Output the (x, y) coordinate of the center of the cell containing the given text.  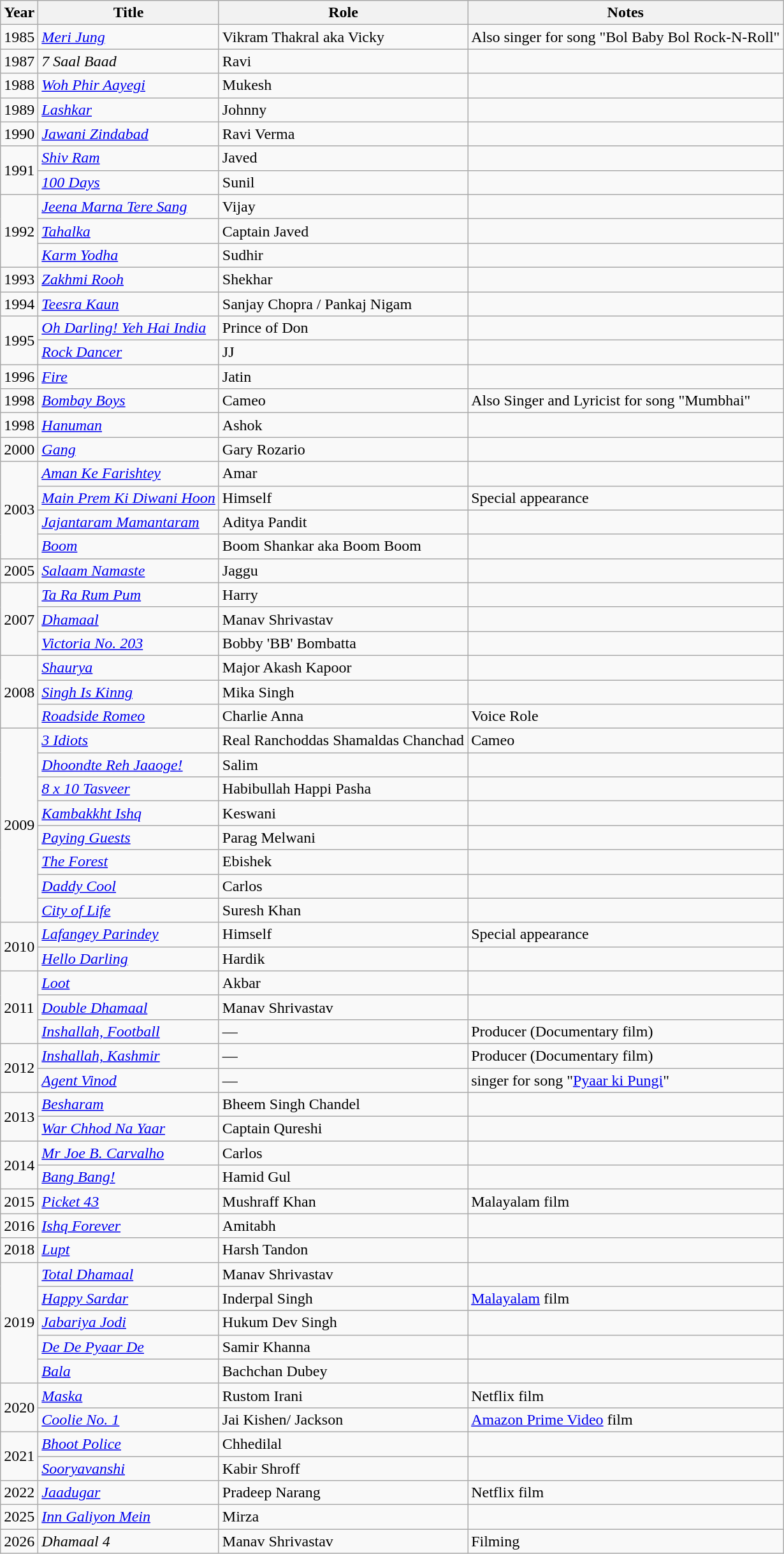
Sooryavanshi (129, 1468)
1991 (19, 170)
Tahalka (129, 231)
Akbar (343, 983)
2000 (19, 449)
Jaadugar (129, 1493)
Teesra Kaun (129, 304)
100 Days (129, 182)
Sanjay Chopra / Pankaj Nigam (343, 304)
1994 (19, 304)
Hamid Gul (343, 1177)
Singh Is Kinng (129, 692)
Inshallah, Football (129, 1031)
1995 (19, 340)
Boom (129, 546)
Jai Kishen/ Jackson (343, 1420)
Habibullah Happi Pasha (343, 789)
2018 (19, 1250)
Kambakkht Ishq (129, 813)
Ebishek (343, 862)
2011 (19, 1007)
Ravi Verma (343, 134)
2020 (19, 1407)
Harsh Tandon (343, 1250)
The Forest (129, 862)
Bala (129, 1371)
JJ (343, 352)
1993 (19, 279)
Oh Darling! Yeh Hai India (129, 328)
Chhedilal (343, 1444)
1990 (19, 134)
Captain Javed (343, 231)
Double Dhamaal (129, 1007)
Karm Yodha (129, 255)
Shekhar (343, 279)
7 Saal Baad (129, 61)
Maska (129, 1395)
Harry (343, 595)
Title (129, 13)
Sunil (343, 182)
City of Life (129, 910)
Coolie No. 1 (129, 1420)
Bachchan Dubey (343, 1371)
Hardik (343, 959)
1987 (19, 61)
Parag Melwani (343, 838)
Zakhmi Rooh (129, 279)
Inn Galiyon Mein (129, 1517)
Also singer for song "Bol Baby Bol Rock-N-Roll" (626, 37)
Boom Shankar aka Boom Boom (343, 546)
Kabir Shroff (343, 1468)
Year (19, 13)
1985 (19, 37)
Mr Joe B. Carvalho (129, 1153)
2010 (19, 947)
Jabariya Jodi (129, 1323)
Total Dhamaal (129, 1274)
2026 (19, 1541)
8 x 10 Tasveer (129, 789)
War Chhod Na Yaar (129, 1129)
2015 (19, 1202)
Lafangey Parindey (129, 934)
Bhoot Police (129, 1444)
Paying Guests (129, 838)
Bheem Singh Chandel (343, 1105)
Dhamaal (129, 619)
Woh Phir Aayegi (129, 85)
Real Ranchoddas Shamaldas Chanchad (343, 741)
Javed (343, 158)
Main Prem Ki Diwani Hoon (129, 498)
Shaurya (129, 667)
Besharam (129, 1105)
2016 (19, 1226)
Samir Khanna (343, 1347)
Ishq Forever (129, 1226)
Jatin (343, 377)
Johnny (343, 110)
Captain Qureshi (343, 1129)
Filming (626, 1541)
1992 (19, 231)
Happy Sardar (129, 1298)
Mushraff Khan (343, 1202)
Amar (343, 474)
Lashkar (129, 110)
Bang Bang! (129, 1177)
Inshallah, Kashmir (129, 1056)
Suresh Khan (343, 910)
2003 (19, 510)
2005 (19, 570)
2009 (19, 825)
Shiv Ram (129, 158)
Inderpal Singh (343, 1298)
De De Pyaar De (129, 1347)
Voice Role (626, 716)
Hanuman (129, 425)
Hello Darling (129, 959)
2014 (19, 1165)
Jaggu (343, 570)
2021 (19, 1456)
1988 (19, 85)
Keswani (343, 813)
Sudhir (343, 255)
Salim (343, 765)
Daddy Cool (129, 886)
Dhoondte Reh Jaaoge! (129, 765)
Roadside Romeo (129, 716)
Vikram Thakral aka Vicky (343, 37)
Agent Vinod (129, 1080)
Aditya Pandit (343, 522)
Loot (129, 983)
1989 (19, 110)
Ravi (343, 61)
Also Singer and Lyricist for song "Mumbhai" (626, 401)
Mukesh (343, 85)
Mika Singh (343, 692)
Gang (129, 449)
Amazon Prime Video film (626, 1420)
Dhamaal 4 (129, 1541)
Vijay (343, 207)
Bobby 'BB' Bombatta (343, 643)
3 Idiots (129, 741)
2013 (19, 1117)
Meri Jung (129, 37)
Fire (129, 377)
Major Akash Kapoor (343, 667)
Aman Ke Farishtey (129, 474)
Ashok (343, 425)
Hukum Dev Singh (343, 1323)
Gary Rozario (343, 449)
Notes (626, 13)
Victoria No. 203 (129, 643)
2025 (19, 1517)
Bombay Boys (129, 401)
Ta Ra Rum Pum (129, 595)
Jajantaram Mamantaram (129, 522)
Mirza (343, 1517)
Pradeep Narang (343, 1493)
Salaam Namaste (129, 570)
2012 (19, 1068)
Amitabh (343, 1226)
Picket 43 (129, 1202)
2019 (19, 1323)
Jeena Marna Tere Sang (129, 207)
Charlie Anna (343, 716)
Rock Dancer (129, 352)
Prince of Don (343, 328)
Role (343, 13)
Jawani Zindabad (129, 134)
1996 (19, 377)
2022 (19, 1493)
2007 (19, 619)
Lupt (129, 1250)
2008 (19, 692)
Rustom Irani (343, 1395)
singer for song "Pyaar ki Pungi" (626, 1080)
